Search for the cell housing the specified text and yield its (X, Y) center coordinate. 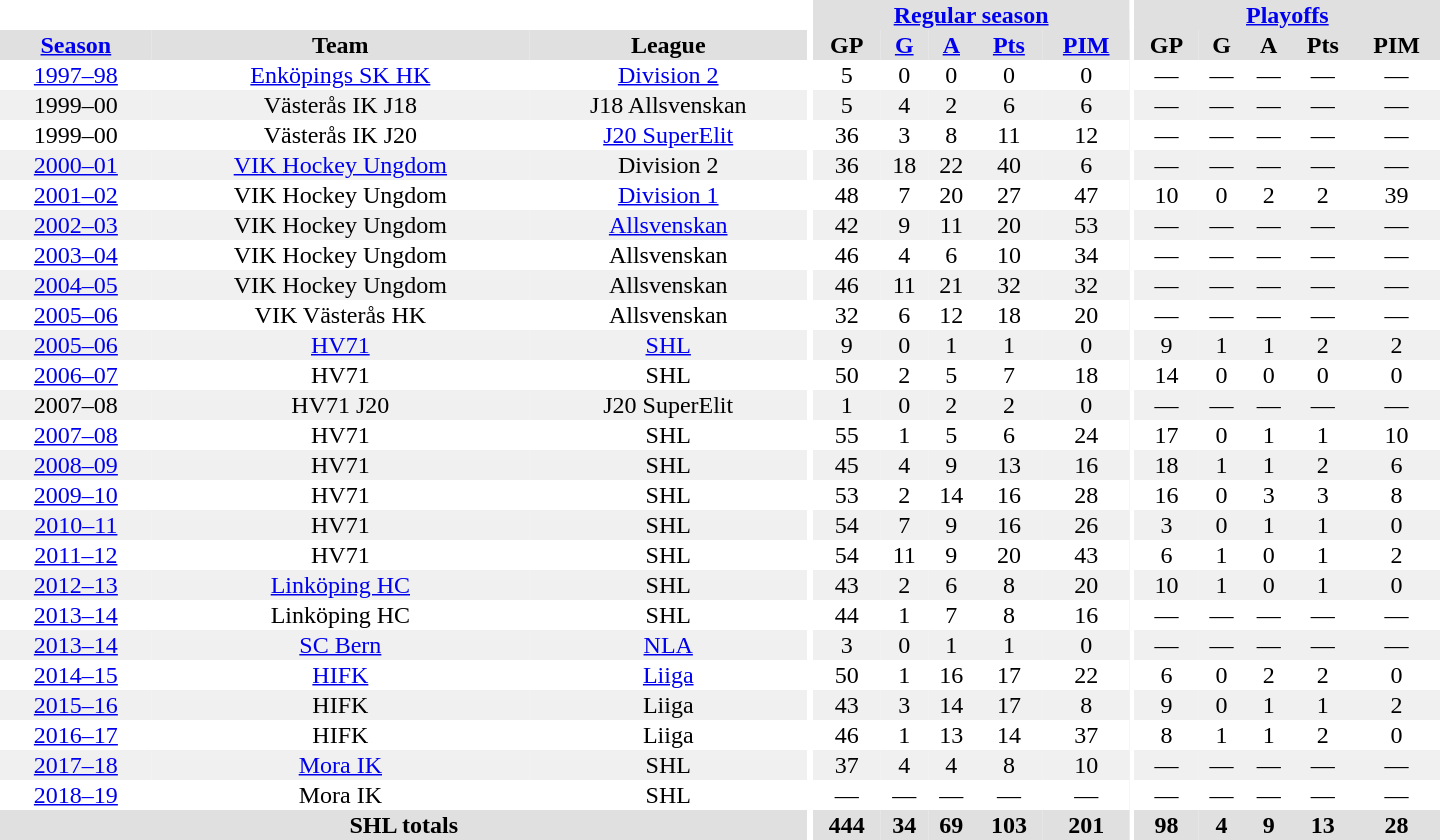
1997–98 (76, 75)
Season (76, 45)
98 (1166, 825)
21 (952, 285)
Västerås IK J18 (340, 105)
2016–17 (76, 735)
45 (847, 465)
Team (340, 45)
24 (1086, 435)
2014–15 (76, 675)
39 (1396, 195)
2018–19 (76, 795)
Division 1 (668, 195)
2010–11 (76, 525)
League (668, 45)
2001–02 (76, 195)
2017–18 (76, 765)
44 (847, 615)
Västerås IK J20 (340, 135)
40 (1009, 165)
2003–04 (76, 255)
55 (847, 435)
2009–10 (76, 495)
444 (847, 825)
HV71 J20 (340, 405)
69 (952, 825)
SC Bern (340, 645)
47 (1086, 195)
103 (1009, 825)
SHL totals (404, 825)
26 (1086, 525)
J18 Allsvenskan (668, 105)
2012–13 (76, 585)
2008–09 (76, 465)
Enköpings SK HK (340, 75)
27 (1009, 195)
201 (1086, 825)
2011–12 (76, 555)
48 (847, 195)
42 (847, 225)
VIK Västerås HK (340, 315)
2000–01 (76, 165)
Regular season (972, 15)
2002–03 (76, 225)
NLA (668, 645)
2004–05 (76, 285)
2015–16 (76, 705)
Playoffs (1288, 15)
2006–07 (76, 375)
